Identify which cell holds the provided text, then report its [x, y] central coordinate. 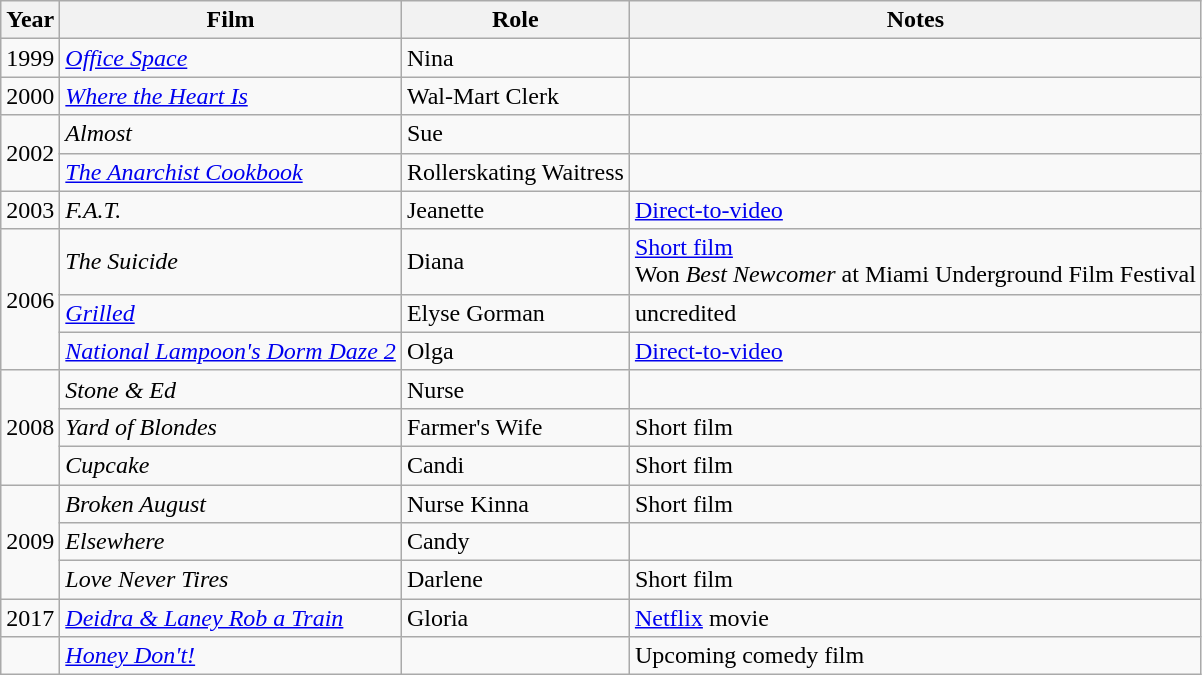
Film [231, 20]
Deidra & Laney Rob a Train [231, 618]
Candy [515, 542]
2002 [30, 153]
Upcoming comedy film [915, 656]
Stone & Ed [231, 389]
Olga [515, 351]
Darlene [515, 580]
Nurse [515, 389]
2006 [30, 300]
2008 [30, 427]
2017 [30, 618]
2000 [30, 96]
National Lampoon's Dorm Daze 2 [231, 351]
Yard of Blondes [231, 427]
Grilled [231, 313]
Elsewhere [231, 542]
Honey Don't! [231, 656]
Candi [515, 465]
Netflix movie [915, 618]
Wal-Mart Clerk [515, 96]
Diana [515, 262]
The Anarchist Cookbook [231, 172]
2003 [30, 210]
Rollerskating Waitress [515, 172]
Notes [915, 20]
Farmer's Wife [515, 427]
The Suicide [231, 262]
Broken August [231, 503]
Gloria [515, 618]
Role [515, 20]
Cupcake [231, 465]
Almost [231, 134]
Short filmWon Best Newcomer at Miami Underground Film Festival [915, 262]
Sue [515, 134]
Year [30, 20]
Elyse Gorman [515, 313]
Nurse Kinna [515, 503]
Nina [515, 58]
1999 [30, 58]
uncredited [915, 313]
2009 [30, 541]
Love Never Tires [231, 580]
F.A.T. [231, 210]
Office Space [231, 58]
Where the Heart Is [231, 96]
Jeanette [515, 210]
